Scan for the cell matching the given text and deliver its (x, y) coordinate at center. 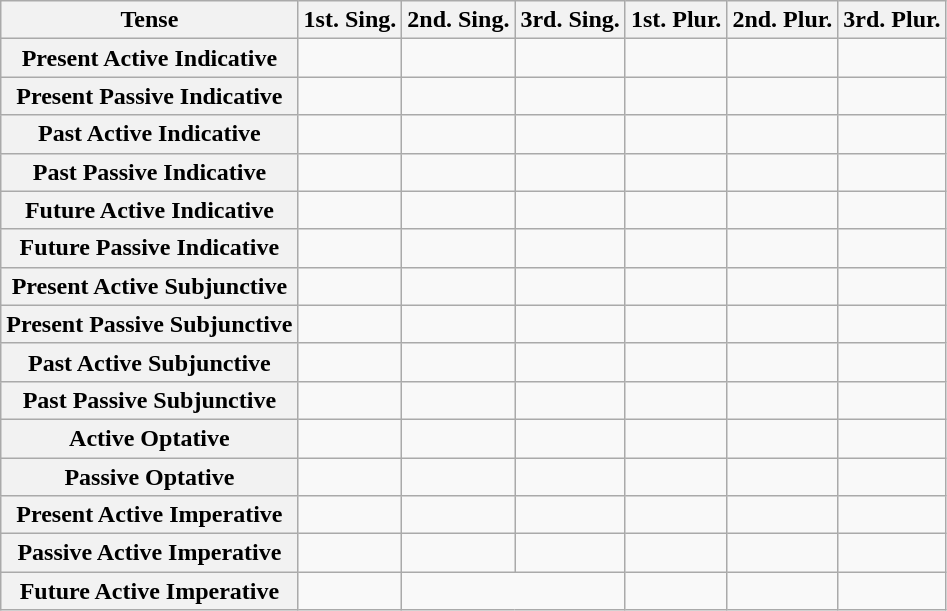
Tense (150, 20)
3rd. Plur. (892, 20)
Present Active Subjunctive (150, 286)
Future Active Imperative (150, 591)
Future Active Indicative (150, 210)
1st. Sing. (350, 20)
Past Active Subjunctive (150, 362)
1st. Plur. (676, 20)
Passive Optative (150, 477)
Present Passive Indicative (150, 96)
Past Passive Subjunctive (150, 400)
Present Passive Subjunctive (150, 324)
2nd. Sing. (458, 20)
Passive Active Imperative (150, 553)
Past Passive Indicative (150, 172)
Present Active Imperative (150, 515)
Future Passive Indicative (150, 248)
Past Active Indicative (150, 134)
Present Active Indicative (150, 58)
2nd. Plur. (782, 20)
3rd. Sing. (570, 20)
Active Optative (150, 438)
